Locate the cell with the specified text and output its [x, y] center coordinate. 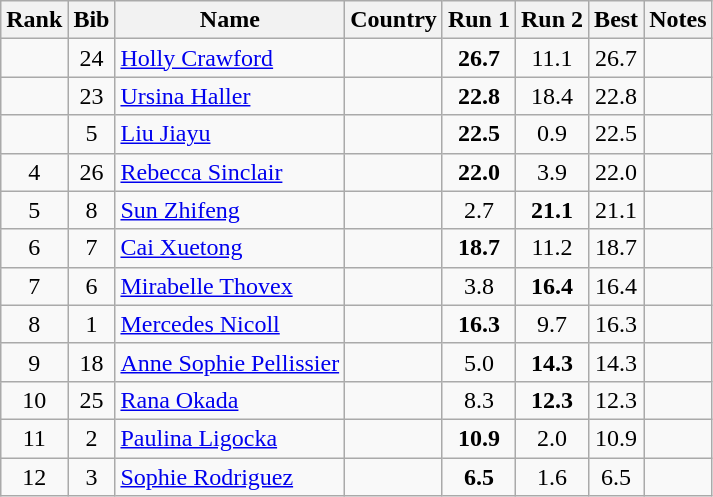
3.9 [552, 172]
4 [34, 172]
10 [34, 400]
Name [230, 20]
Liu Jiayu [230, 134]
Mirabelle Thovex [230, 286]
Paulina Ligocka [230, 438]
0.9 [552, 134]
1.6 [552, 477]
11 [34, 438]
24 [92, 58]
Country [394, 20]
Sun Zhifeng [230, 210]
Rana Okada [230, 400]
12 [34, 477]
18.4 [552, 96]
Rebecca Sinclair [230, 172]
26 [92, 172]
3.8 [478, 286]
Sophie Rodriguez [230, 477]
11.1 [552, 58]
Notes [678, 20]
Bib [92, 20]
18 [92, 362]
2.7 [478, 210]
Cai Xuetong [230, 248]
2.0 [552, 438]
23 [92, 96]
5.0 [478, 362]
9 [34, 362]
2 [92, 438]
Holly Crawford [230, 58]
Run 1 [478, 20]
Rank [34, 20]
8.3 [478, 400]
Anne Sophie Pellissier [230, 362]
1 [92, 324]
Ursina Haller [230, 96]
11.2 [552, 248]
25 [92, 400]
Mercedes Nicoll [230, 324]
3 [92, 477]
Best [616, 20]
Run 2 [552, 20]
9.7 [552, 324]
